Pinpoint the cell where the given text exists, returning its [x, y] midpoint coordinate. 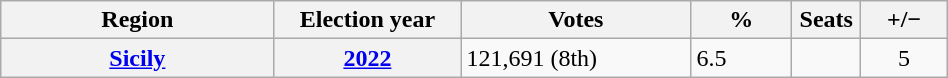
Region [138, 20]
Votes [576, 20]
+/− [904, 20]
2022 [368, 58]
6.5 [742, 58]
Sicily [138, 58]
% [742, 20]
Seats [826, 20]
Election year [368, 20]
121,691 (8th) [576, 58]
5 [904, 58]
